Scan for the cell matching the given text and deliver its [X, Y] coordinate at center. 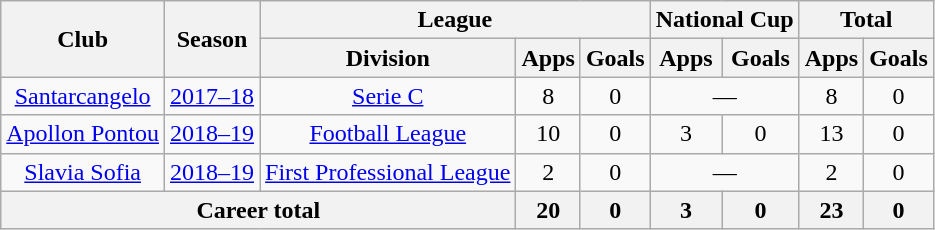
Club [83, 39]
23 [831, 210]
Career total [258, 210]
National Cup [724, 20]
Santarcangelo [83, 96]
Apollon Pontou [83, 134]
Season [212, 39]
13 [831, 134]
Slavia Sofia [83, 172]
10 [548, 134]
Serie C [388, 96]
Division [388, 58]
First Professional League [388, 172]
League [456, 20]
2017–18 [212, 96]
Total [866, 20]
20 [548, 210]
Football League [388, 134]
